Find where the given text appears and provide that cell's center as [X, Y] coordinate. 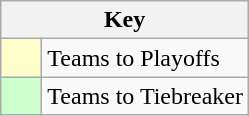
Teams to Tiebreaker [146, 96]
Teams to Playoffs [146, 58]
Key [125, 20]
